Locate the cell with the specified text and output its [X, Y] center coordinate. 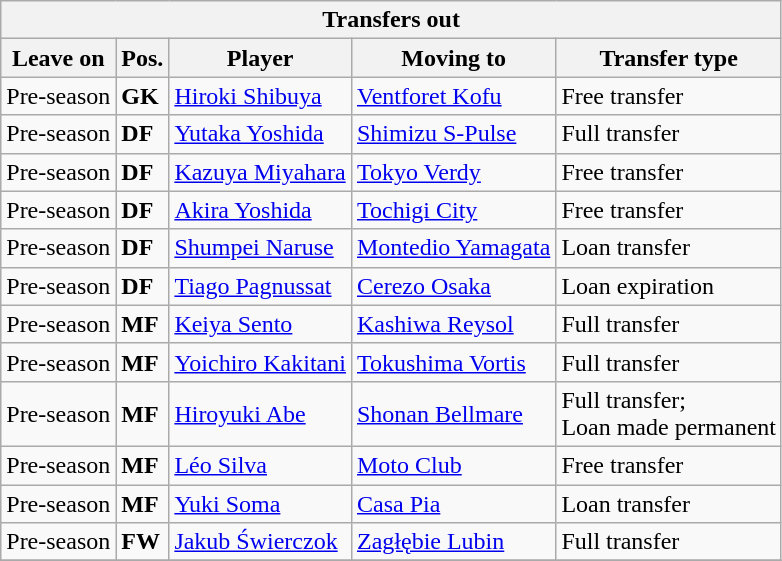
Player [260, 58]
Tiago Pagnussat [260, 286]
Pos. [142, 58]
Shimizu S-Pulse [453, 134]
Tokushima Vortis [453, 362]
Yuki Soma [260, 503]
Zagłębie Lubin [453, 542]
Cerezo Osaka [453, 286]
FW [142, 542]
Tokyo Verdy [453, 172]
Shumpei Naruse [260, 248]
Moving to [453, 58]
Kazuya Miyahara [260, 172]
Transfers out [392, 20]
Loan expiration [669, 286]
Leave on [58, 58]
Ventforet Kofu [453, 96]
Shonan Bellmare [453, 414]
Léo Silva [260, 465]
Jakub Świerczok [260, 542]
Keiya Sento [260, 324]
Transfer type [669, 58]
Hiroki Shibuya [260, 96]
Moto Club [453, 465]
Akira Yoshida [260, 210]
GK [142, 96]
Yutaka Yoshida [260, 134]
Yoichiro Kakitani [260, 362]
Tochigi City [453, 210]
Full transfer; Loan made permanent [669, 414]
Kashiwa Reysol [453, 324]
Casa Pia [453, 503]
Hiroyuki Abe [260, 414]
Montedio Yamagata [453, 248]
